Return [x, y] of the center of cell containing provided text 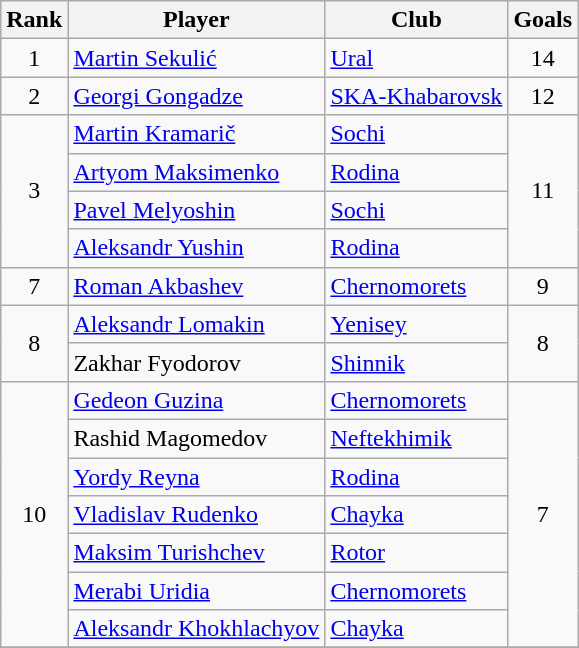
Player [196, 20]
Merabi Uridia [196, 591]
Georgi Gongadze [196, 96]
Roman Akbashev [196, 286]
10 [34, 514]
Rotor [416, 553]
Club [416, 20]
Ural [416, 58]
Shinnik [416, 362]
Yordy Reyna [196, 477]
3 [34, 191]
Vladislav Rudenko [196, 515]
Zakhar Fyodorov [196, 362]
11 [543, 191]
2 [34, 96]
Martin Sekulić [196, 58]
Goals [543, 20]
Rank [34, 20]
Pavel Melyoshin [196, 210]
9 [543, 286]
Maksim Turishchev [196, 553]
Martin Kramarič [196, 134]
Artyom Maksimenko [196, 172]
1 [34, 58]
Neftekhimik [416, 438]
Aleksandr Lomakin [196, 324]
12 [543, 96]
Yenisey [416, 324]
Aleksandr Khokhlachyov [196, 629]
Aleksandr Yushin [196, 248]
Rashid Magomedov [196, 438]
SKA-Khabarovsk [416, 96]
Gedeon Guzina [196, 400]
14 [543, 58]
